Determine the (X, Y) coordinate at the center of the cell enclosing the given text.  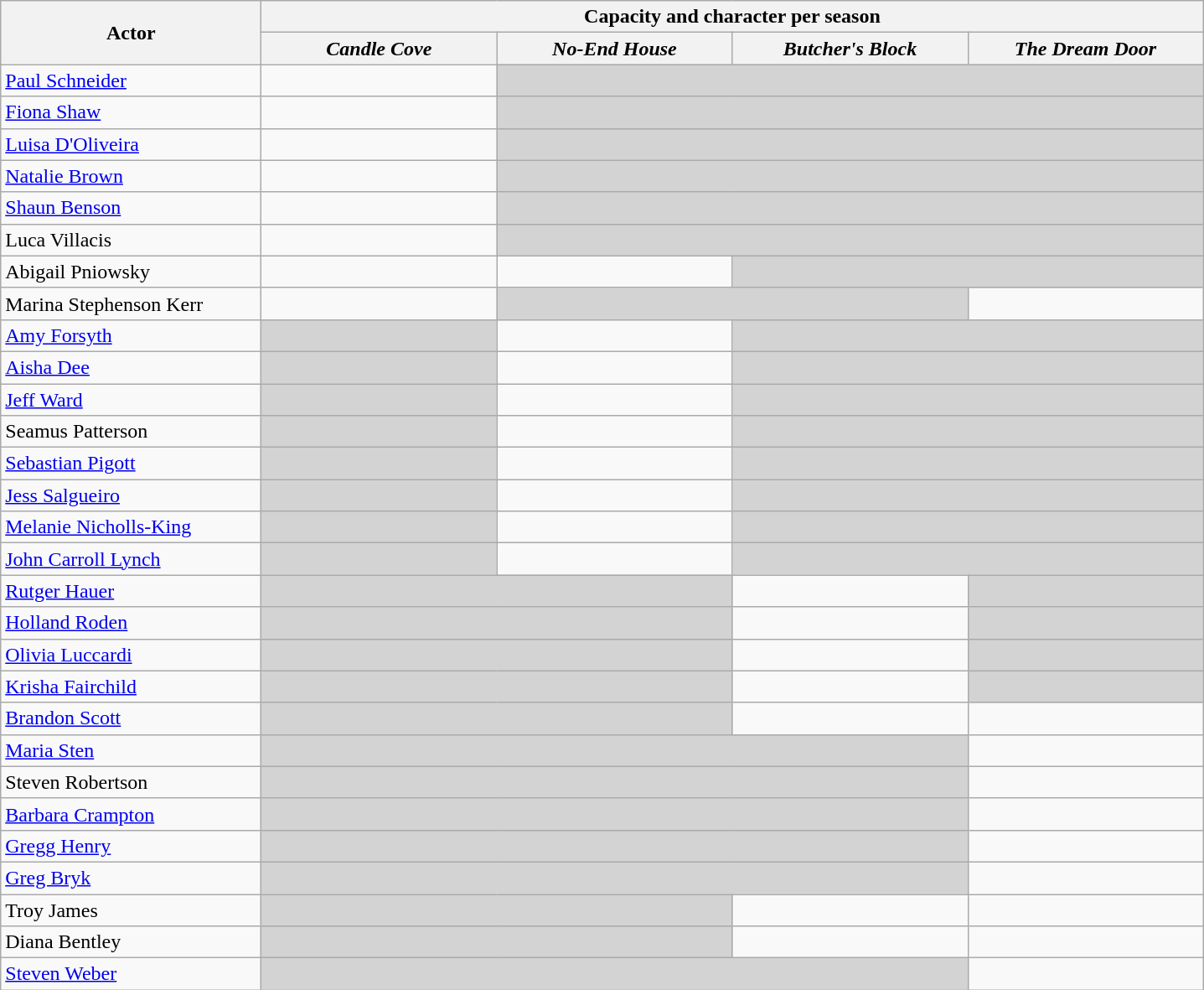
Jess Salgueiro (131, 495)
Rutger Hauer (131, 591)
Candle Cove (379, 49)
Butcher's Block (850, 49)
Luisa D'Oliveira (131, 144)
John Carroll Lynch (131, 559)
Olivia Luccardi (131, 655)
Gregg Henry (131, 846)
Maria Sten (131, 750)
Jeff Ward (131, 400)
Holland Roden (131, 623)
Actor (131, 33)
Steven Weber (131, 974)
Sebastian Pigott (131, 464)
Fiona Shaw (131, 112)
Shaun Benson (131, 208)
Steven Robertson (131, 782)
Greg Bryk (131, 878)
Amy Forsyth (131, 335)
Luca Villacis (131, 240)
Capacity and character per season (732, 17)
No-End House (615, 49)
The Dream Door (1086, 49)
Melanie Nicholls-King (131, 527)
Aisha Dee (131, 367)
Troy James (131, 910)
Diana Bentley (131, 942)
Abigail Pniowsky (131, 272)
Barbara Crampton (131, 814)
Seamus Patterson (131, 432)
Brandon Scott (131, 718)
Paul Schneider (131, 80)
Marina Stephenson Kerr (131, 303)
Natalie Brown (131, 176)
Krisha Fairchild (131, 687)
